Scan for the cell matching the given text and deliver its (X, Y) coordinate at center. 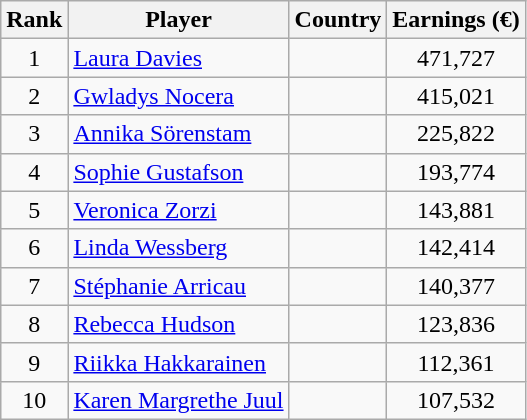
140,377 (456, 286)
Linda Wessberg (178, 248)
Rank (34, 20)
Player (178, 20)
Gwladys Nocera (178, 96)
Sophie Gustafson (178, 172)
6 (34, 248)
Stéphanie Arricau (178, 286)
Rebecca Hudson (178, 324)
142,414 (456, 248)
471,727 (456, 58)
Annika Sörenstam (178, 134)
Laura Davies (178, 58)
Veronica Zorzi (178, 210)
225,822 (456, 134)
123,836 (456, 324)
415,021 (456, 96)
Karen Margrethe Juul (178, 400)
9 (34, 362)
Riikka Hakkarainen (178, 362)
Earnings (€) (456, 20)
8 (34, 324)
2 (34, 96)
193,774 (456, 172)
112,361 (456, 362)
143,881 (456, 210)
Country (338, 20)
5 (34, 210)
3 (34, 134)
107,532 (456, 400)
10 (34, 400)
4 (34, 172)
1 (34, 58)
7 (34, 286)
